Output the (x, y) coordinate of the center of the cell containing the given text.  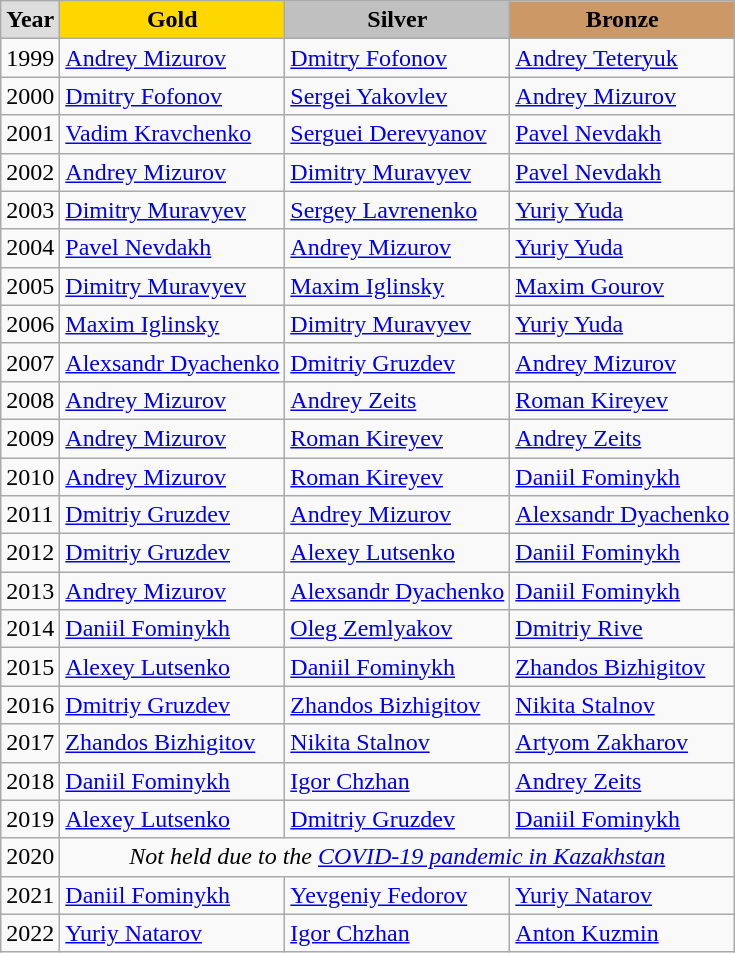
1999 (30, 58)
2000 (30, 96)
2022 (30, 933)
2017 (30, 743)
2013 (30, 591)
Oleg Zemlyakov (398, 629)
2001 (30, 134)
Artyom Zakharov (622, 743)
2020 (30, 857)
Andrey Teteryuk (622, 58)
2021 (30, 895)
2004 (30, 248)
Year (30, 20)
Not held due to the COVID-19 pandemic in Kazakhstan (398, 857)
2009 (30, 438)
2011 (30, 515)
2018 (30, 781)
2006 (30, 324)
Sergei Yakovlev (398, 96)
Maxim Gourov (622, 286)
Yevgeniy Fedorov (398, 895)
Sergey Lavrenenko (398, 210)
2014 (30, 629)
2008 (30, 400)
2010 (30, 477)
2012 (30, 553)
Serguei Derevyanov (398, 134)
Dmitriy Rive (622, 629)
2019 (30, 819)
2005 (30, 286)
Bronze (622, 20)
2016 (30, 705)
Vadim Kravchenko (172, 134)
Anton Kuzmin (622, 933)
2003 (30, 210)
2007 (30, 362)
2002 (30, 172)
Silver (398, 20)
Gold (172, 20)
2015 (30, 667)
